Return the [x, y] coordinate for the center point of the cell that contains the specified text.  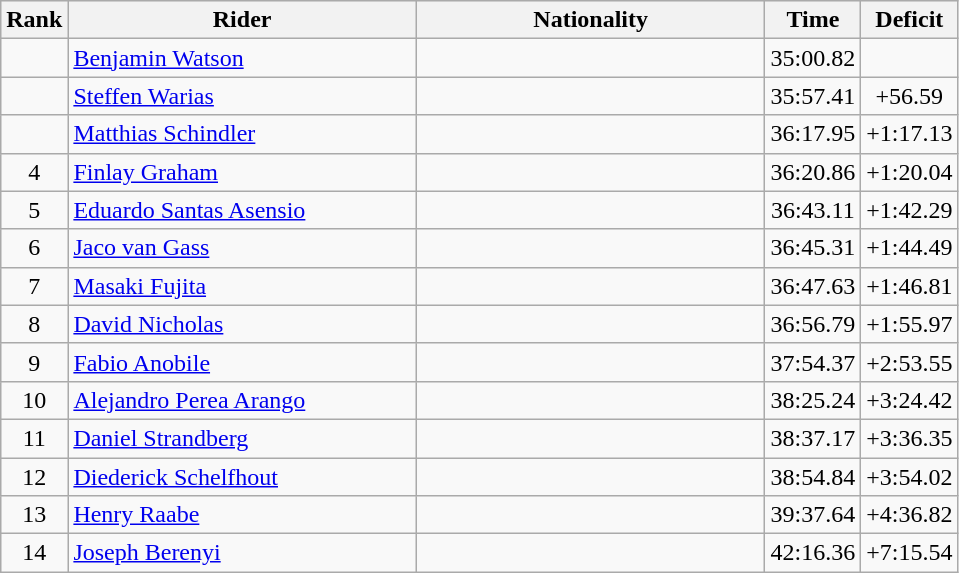
Matthias Schindler [242, 134]
9 [34, 362]
13 [34, 515]
37:54.37 [813, 362]
36:45.31 [813, 248]
+3:24.42 [910, 400]
David Nicholas [242, 324]
38:54.84 [813, 477]
+3:36.35 [910, 438]
+1:42.29 [910, 210]
+7:15.54 [910, 553]
Jaco van Gass [242, 248]
Steffen Warias [242, 96]
Time [813, 20]
+1:20.04 [910, 172]
Deficit [910, 20]
36:17.95 [813, 134]
+3:54.02 [910, 477]
11 [34, 438]
12 [34, 477]
36:43.11 [813, 210]
Diederick Schelfhout [242, 477]
Benjamin Watson [242, 58]
5 [34, 210]
Henry Raabe [242, 515]
36:20.86 [813, 172]
Masaki Fujita [242, 286]
+1:46.81 [910, 286]
Joseph Berenyi [242, 553]
38:25.24 [813, 400]
Eduardo Santas Asensio [242, 210]
39:37.64 [813, 515]
35:57.41 [813, 96]
+1:17.13 [910, 134]
+4:36.82 [910, 515]
42:16.36 [813, 553]
+1:55.97 [910, 324]
Rank [34, 20]
36:56.79 [813, 324]
Fabio Anobile [242, 362]
Finlay Graham [242, 172]
35:00.82 [813, 58]
36:47.63 [813, 286]
4 [34, 172]
Daniel Strandberg [242, 438]
Alejandro Perea Arango [242, 400]
38:37.17 [813, 438]
6 [34, 248]
+2:53.55 [910, 362]
Rider [242, 20]
7 [34, 286]
14 [34, 553]
+1:44.49 [910, 248]
10 [34, 400]
Nationality [590, 20]
+56.59 [910, 96]
8 [34, 324]
